Extract the (X, Y) coordinate from the center of the cell holding the provided text.  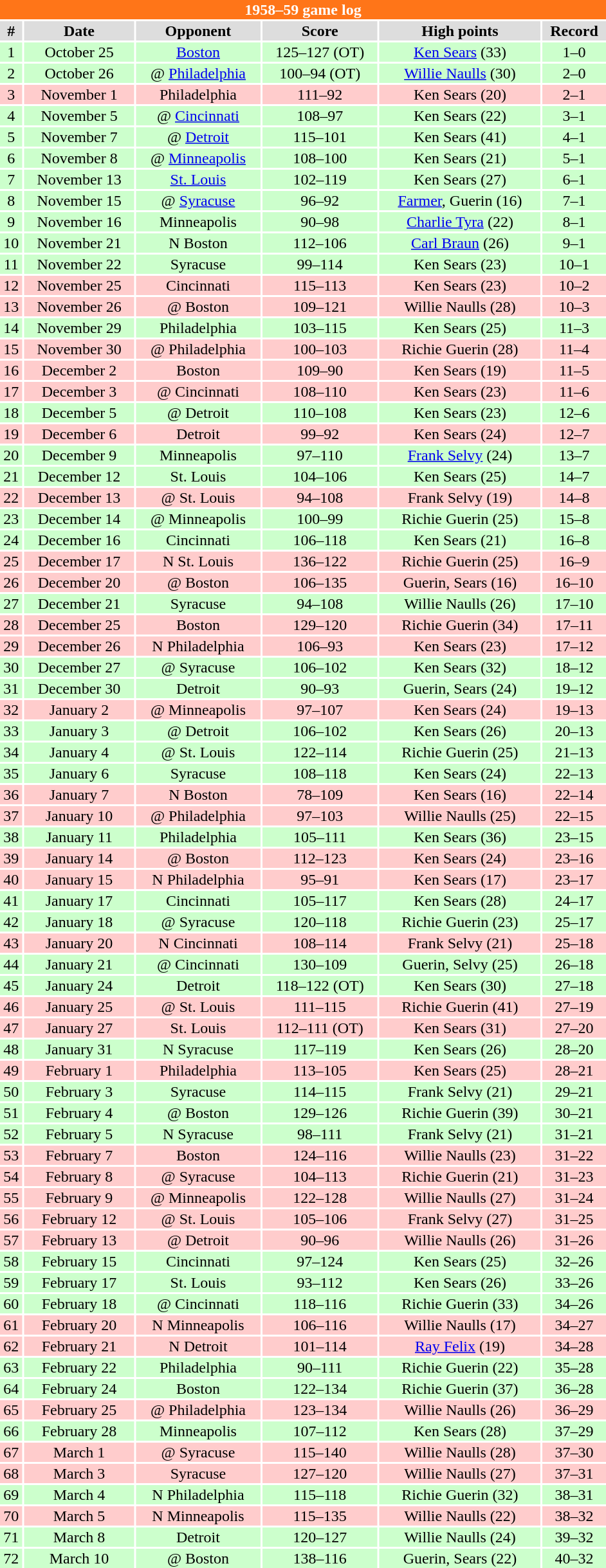
10–1 (574, 264)
Richie Guerin (23) (460, 922)
103–115 (320, 328)
29–21 (574, 1092)
22–15 (574, 816)
59 (11, 1283)
106–135 (320, 582)
Ken Sears (31) (460, 1028)
122–114 (320, 752)
November 30 (78, 349)
Date (78, 31)
12–7 (574, 434)
16 (11, 370)
March 1 (78, 1452)
34–27 (574, 1325)
120–118 (320, 922)
High points (460, 31)
17–11 (574, 625)
49 (11, 1070)
54 (11, 1176)
November 7 (78, 137)
9 (11, 222)
5–1 (574, 158)
90–93 (320, 689)
100–94 (OT) (320, 73)
125–127 (OT) (320, 52)
36–29 (574, 1410)
14–8 (574, 498)
November 15 (78, 201)
130–109 (320, 964)
January 6 (78, 773)
90–111 (320, 1367)
44 (11, 964)
53 (11, 1155)
November 16 (78, 222)
November 25 (78, 285)
37–31 (574, 1473)
11–6 (574, 392)
6–1 (574, 179)
January 20 (78, 943)
8–1 (574, 222)
122–134 (320, 1389)
February 3 (78, 1092)
29 (11, 646)
115–113 (320, 285)
34–26 (574, 1304)
93–112 (320, 1283)
106–93 (320, 646)
December 27 (78, 667)
Willie Naulls (24) (460, 1537)
February 9 (78, 1198)
65 (11, 1410)
64 (11, 1389)
50 (11, 1092)
138–116 (320, 1558)
Ken Sears (32) (460, 667)
Willie Naulls (17) (460, 1325)
March 10 (78, 1558)
5 (11, 137)
Richie Guerin (39) (460, 1113)
10–3 (574, 307)
100–103 (320, 349)
34–28 (574, 1346)
1–0 (574, 52)
Ken Sears (30) (460, 986)
March 8 (78, 1537)
January 25 (78, 1007)
December 21 (78, 604)
Farmer, Guerin (16) (460, 201)
N St. Louis (198, 561)
# (11, 31)
1958–59 game log (303, 10)
February 18 (78, 1304)
35–28 (574, 1367)
115–135 (320, 1516)
October 26 (78, 73)
19–12 (574, 689)
February 25 (78, 1410)
13 (11, 307)
25–17 (574, 922)
January 10 (78, 816)
99–92 (320, 434)
42 (11, 922)
27–19 (574, 1007)
2 (11, 73)
118–116 (320, 1304)
Guerin, Selvy (25) (460, 964)
67 (11, 1452)
69 (11, 1495)
Frank Selvy (24) (460, 455)
December 9 (78, 455)
November 21 (78, 243)
December 12 (78, 476)
100–99 (320, 519)
19–13 (574, 710)
127–120 (320, 1473)
56 (11, 1219)
January 11 (78, 837)
9–1 (574, 243)
32 (11, 710)
February 13 (78, 1240)
105–111 (320, 837)
47 (11, 1028)
108–118 (320, 773)
December 3 (78, 392)
118–122 (OT) (320, 986)
108–97 (320, 116)
61 (11, 1325)
December 5 (78, 413)
11–5 (574, 370)
32–26 (574, 1261)
39–32 (574, 1537)
110–108 (320, 413)
112–123 (320, 858)
63 (11, 1367)
20 (11, 455)
Carl Braun (26) (460, 243)
35 (11, 773)
November 29 (78, 328)
December 13 (78, 498)
Richie Guerin (21) (460, 1176)
51 (11, 1113)
Ken Sears (22) (460, 116)
January 21 (78, 964)
62 (11, 1346)
N Cincinnati (198, 943)
107–112 (320, 1431)
Willie Naulls (30) (460, 73)
February 20 (78, 1325)
Richie Guerin (37) (460, 1389)
Guerin, Sears (24) (460, 689)
February 24 (78, 1389)
Ken Sears (20) (460, 95)
31–24 (574, 1198)
14 (11, 328)
57 (11, 1240)
22–13 (574, 773)
30–21 (574, 1113)
102–119 (320, 179)
23–17 (574, 879)
December 30 (78, 689)
Opponent (198, 31)
41 (11, 901)
27–18 (574, 986)
90–96 (320, 1240)
January 31 (78, 1049)
Ken Sears (33) (460, 52)
December 16 (78, 540)
Richie Guerin (41) (460, 1007)
123–134 (320, 1410)
108–100 (320, 158)
December 14 (78, 519)
97–110 (320, 455)
46 (11, 1007)
26–18 (574, 964)
136–122 (320, 561)
February 28 (78, 1431)
40–32 (574, 1558)
28 (11, 625)
February 17 (78, 1283)
19 (11, 434)
October 25 (78, 52)
124–116 (320, 1155)
7–1 (574, 201)
17–12 (574, 646)
97–124 (320, 1261)
104–106 (320, 476)
Willie Naulls (23) (460, 1155)
22 (11, 498)
Guerin, Sears (16) (460, 582)
12 (11, 285)
December 6 (78, 434)
112–111 (OT) (320, 1028)
1 (11, 52)
105–117 (320, 901)
115–101 (320, 137)
15 (11, 349)
129–126 (320, 1113)
28–20 (574, 1049)
Frank Selvy (27) (460, 1219)
Frank Selvy (19) (460, 498)
Richie Guerin (22) (460, 1367)
117–119 (320, 1049)
108–114 (320, 943)
March 5 (78, 1516)
21–13 (574, 752)
Willie Naulls (22) (460, 1516)
37–29 (574, 1431)
16–8 (574, 540)
38–31 (574, 1495)
72 (11, 1558)
106–116 (320, 1325)
Ken Sears (27) (460, 179)
23–15 (574, 837)
January 27 (78, 1028)
45 (11, 986)
33 (11, 731)
22–14 (574, 795)
31–25 (574, 1219)
113–105 (320, 1070)
March 4 (78, 1495)
Score (320, 31)
40 (11, 879)
Richie Guerin (33) (460, 1304)
36 (11, 795)
8 (11, 201)
7 (11, 179)
43 (11, 943)
Richie Guerin (32) (460, 1495)
70 (11, 1516)
Record (574, 31)
17 (11, 392)
January 24 (78, 986)
114–115 (320, 1092)
48 (11, 1049)
96–92 (320, 201)
2–0 (574, 73)
34 (11, 752)
January 2 (78, 710)
4 (11, 116)
Guerin, Sears (22) (460, 1558)
99–114 (320, 264)
23 (11, 519)
13–7 (574, 455)
10–2 (574, 285)
33–26 (574, 1283)
February 8 (78, 1176)
February 5 (78, 1134)
Charlie Tyra (22) (460, 222)
February 7 (78, 1155)
78–109 (320, 795)
21 (11, 476)
November 5 (78, 116)
90–98 (320, 222)
31–21 (574, 1134)
3–1 (574, 116)
January 4 (78, 752)
Ken Sears (19) (460, 370)
January 7 (78, 795)
27 (11, 604)
18 (11, 413)
39 (11, 858)
Ken Sears (41) (460, 137)
Ken Sears (16) (460, 795)
Ken Sears (36) (460, 837)
November 1 (78, 95)
16–10 (574, 582)
120–127 (320, 1537)
December 17 (78, 561)
Ray Felix (19) (460, 1346)
31–26 (574, 1240)
129–120 (320, 625)
February 12 (78, 1219)
115–118 (320, 1495)
16–9 (574, 561)
105–106 (320, 1219)
24 (11, 540)
109–90 (320, 370)
14–7 (574, 476)
98–111 (320, 1134)
97–107 (320, 710)
January 17 (78, 901)
95–91 (320, 879)
January 15 (78, 879)
31–23 (574, 1176)
December 20 (78, 582)
17–10 (574, 604)
December 26 (78, 646)
31 (11, 689)
N Detroit (198, 1346)
112–106 (320, 243)
11–4 (574, 349)
11 (11, 264)
38–32 (574, 1516)
6 (11, 158)
February 21 (78, 1346)
November 13 (78, 179)
52 (11, 1134)
106–118 (320, 540)
36–28 (574, 1389)
101–114 (320, 1346)
111–92 (320, 95)
104–113 (320, 1176)
February 4 (78, 1113)
122–128 (320, 1198)
25–18 (574, 943)
November 26 (78, 307)
37–30 (574, 1452)
24–17 (574, 901)
25 (11, 561)
December 2 (78, 370)
January 3 (78, 731)
11–3 (574, 328)
November 22 (78, 264)
December 25 (78, 625)
31–22 (574, 1155)
February 15 (78, 1261)
115–140 (320, 1452)
3 (11, 95)
111–115 (320, 1007)
10 (11, 243)
55 (11, 1198)
Richie Guerin (34) (460, 625)
12–6 (574, 413)
30 (11, 667)
January 14 (78, 858)
November 8 (78, 158)
February 1 (78, 1070)
15–8 (574, 519)
58 (11, 1261)
60 (11, 1304)
68 (11, 1473)
38 (11, 837)
20–13 (574, 731)
23–16 (574, 858)
27–20 (574, 1028)
66 (11, 1431)
Willie Naulls (25) (460, 816)
Richie Guerin (28) (460, 349)
18–12 (574, 667)
109–121 (320, 307)
28–21 (574, 1070)
2–1 (574, 95)
March 3 (78, 1473)
97–103 (320, 816)
February 22 (78, 1367)
Ken Sears (17) (460, 879)
4–1 (574, 137)
37 (11, 816)
71 (11, 1537)
26 (11, 582)
108–110 (320, 392)
January 18 (78, 922)
